Find where the given text appears and provide that cell's center as (x, y) coordinate. 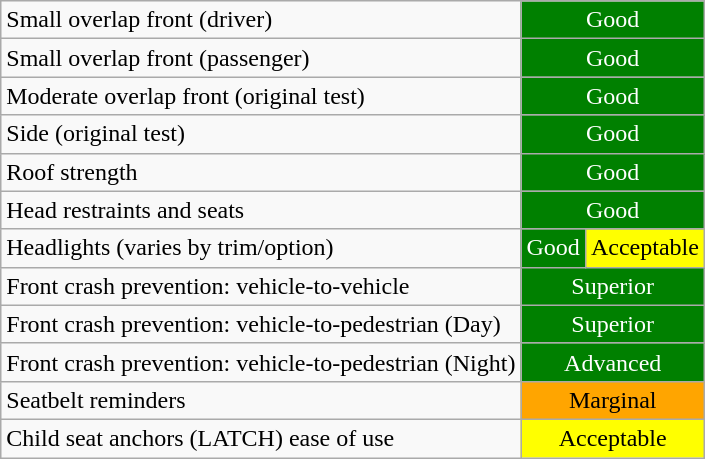
Headlights (varies by trim/option) (261, 248)
Seatbelt reminders (261, 400)
Front crash prevention: vehicle-to-pedestrian (Night) (261, 362)
Moderate overlap front (original test) (261, 96)
Side (original test) (261, 134)
Small overlap front (passenger) (261, 58)
Roof strength (261, 172)
Front crash prevention: vehicle-to-pedestrian (Day) (261, 324)
Advanced (612, 362)
Front crash prevention: vehicle-to-vehicle (261, 286)
Marginal (612, 400)
Head restraints and seats (261, 210)
Child seat anchors (LATCH) ease of use (261, 438)
Small overlap front (driver) (261, 20)
